Return the [X, Y] coordinate for the center point of the cell that contains the specified text.  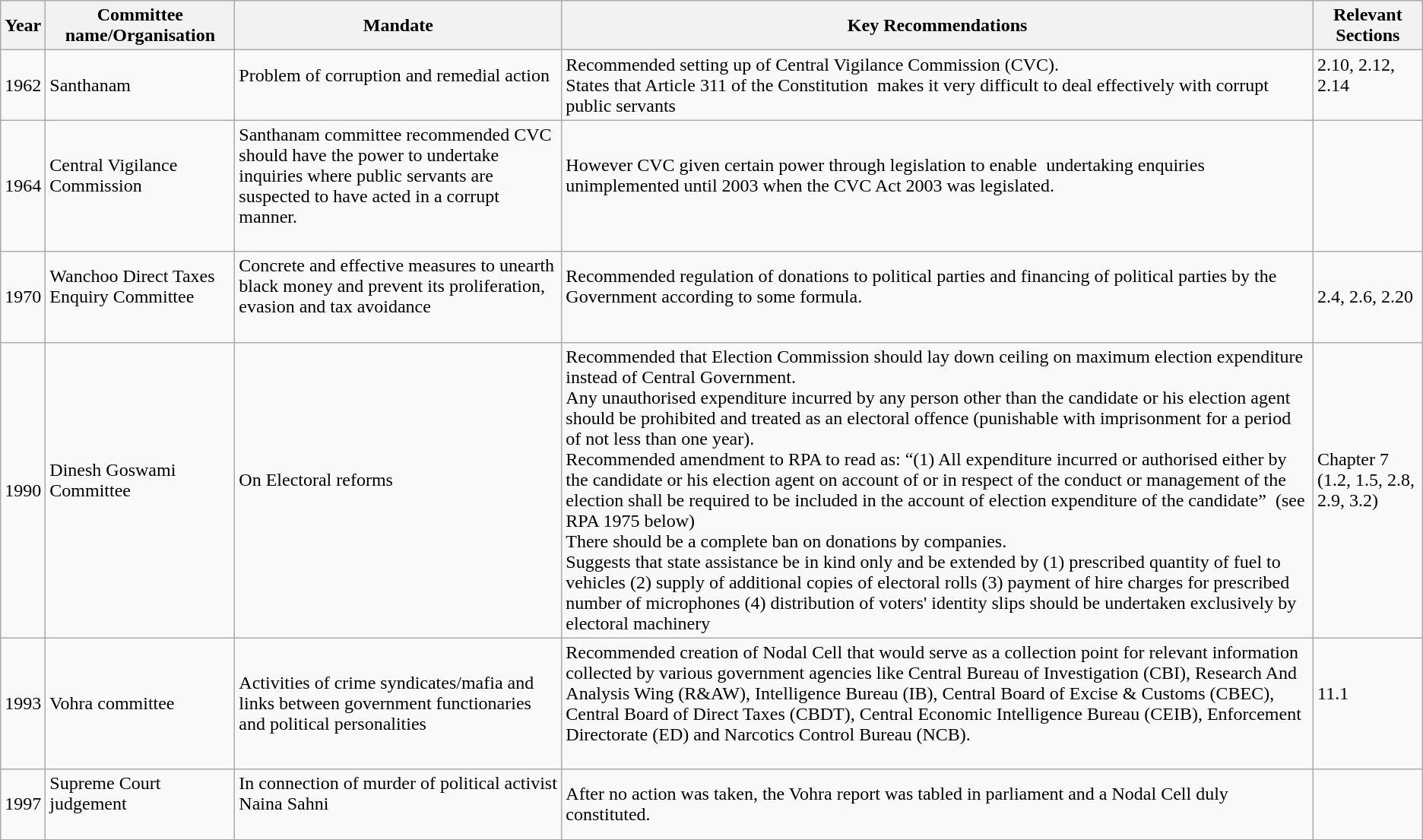
1962 [23, 85]
On Electoral reforms [398, 490]
1990 [23, 490]
Year [23, 26]
In connection of murder of political activist Naina Sahni [398, 804]
Dinesh Goswami Committee [140, 490]
After no action was taken, the Vohra report was tabled in parliament and a Nodal Cell duly constituted. [938, 804]
Concrete and effective measures to unearth black money and prevent its proliferation, evasion and tax avoidance [398, 296]
11.1 [1368, 704]
Mandate [398, 26]
1993 [23, 704]
Chapter 7 (1.2, 1.5, 2.8, 2.9, 3.2) [1368, 490]
Central Vigilance Commission [140, 185]
Committee name/Organisation [140, 26]
Wanchoo Direct Taxes Enquiry Committee [140, 296]
Recommended regulation of donations to political parties and financing of political parties by the Government according to some formula. [938, 296]
Supreme Court judgement [140, 804]
Santhanam [140, 85]
However CVC given certain power through legislation to enable undertaking enquiries unimplemented until 2003 when the CVC Act 2003 was legislated. [938, 185]
Relevant Sections [1368, 26]
Activities of crime syndicates/mafia and links between government functionaries and political personalities [398, 704]
2.4, 2.6, 2.20 [1368, 296]
Vohra committee [140, 704]
1997 [23, 804]
Problem of corruption and remedial action [398, 85]
1964 [23, 185]
2.10, 2.12, 2.14 [1368, 85]
1970 [23, 296]
Key Recommendations [938, 26]
